Return the [X, Y] coordinate for the center point of the cell that contains the specified text.  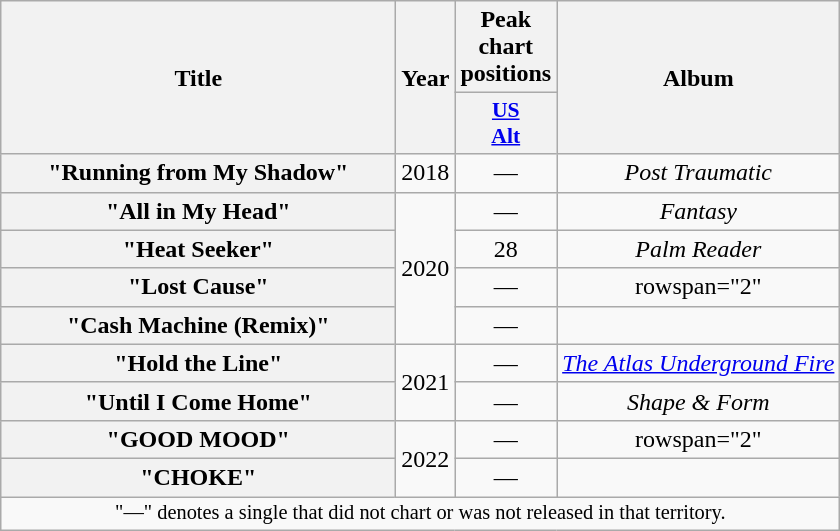
2021 [426, 382]
Fantasy [698, 211]
Title [198, 78]
Album [698, 78]
2018 [426, 173]
Post Traumatic [698, 173]
28 [506, 249]
"Until I Come Home" [198, 401]
Year [426, 78]
Peak chart positions [506, 47]
USAlt [506, 124]
2020 [426, 268]
"Lost Cause" [198, 287]
The Atlas Underground Fire [698, 363]
Shape & Form [698, 401]
"Hold the Line" [198, 363]
"CHOKE" [198, 477]
"Cash Machine (Remix)" [198, 325]
2022 [426, 458]
"—" denotes a single that did not chart or was not released in that territory. [420, 513]
"Running from My Shadow" [198, 173]
"Heat Seeker" [198, 249]
"GOOD MOOD" [198, 439]
Palm Reader [698, 249]
"All in My Head" [198, 211]
